Capture the cell that displays the provided text and extract its [X, Y] central coordinate. 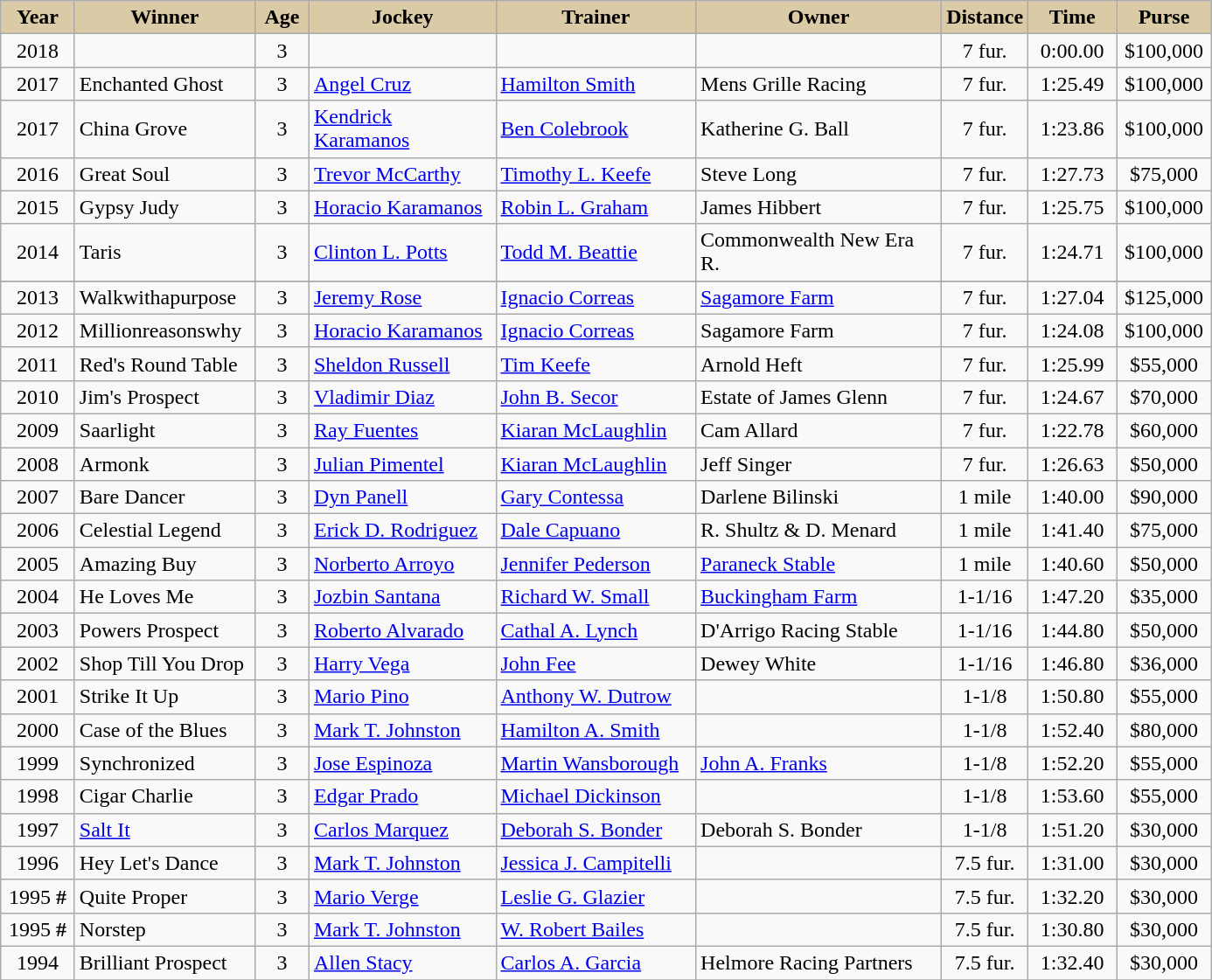
Great Soul [164, 174]
Commonwealth New Era R. [818, 252]
Jockey [402, 17]
1:25.75 [1072, 207]
Sheldon Russell [402, 364]
2000 [38, 730]
Martin Wansborough [596, 763]
1:52.40 [1072, 730]
Case of the Blues [164, 730]
Hamilton Smith [596, 84]
Brilliant Prospect [164, 963]
Norstep [164, 929]
2011 [38, 364]
Jeremy Rose [402, 297]
Jose Espinoza [402, 763]
Dale Capuano [596, 531]
1:23.86 [1072, 129]
2010 [38, 397]
Trainer [596, 17]
Distance [985, 17]
Enchanted Ghost [164, 84]
1:41.40 [1072, 531]
Dyn Panell [402, 497]
China Grove [164, 129]
Purse [1165, 17]
1998 [38, 796]
Anthony W. Dutrow [596, 697]
Millionreasonswhy [164, 330]
$70,000 [1165, 397]
$80,000 [1165, 730]
1:32.40 [1072, 963]
2001 [38, 697]
1:50.80 [1072, 697]
Steve Long [818, 174]
2004 [38, 597]
Richard W. Small [596, 597]
Winner [164, 17]
1:51.20 [1072, 830]
Cigar Charlie [164, 796]
1:44.80 [1072, 630]
Kendrick Karamanos [402, 129]
Leslie G. Glazier [596, 896]
R. Shultz & D. Menard [818, 531]
Katherine G. Ball [818, 129]
Timothy L. Keefe [596, 174]
1:40.60 [1072, 564]
$60,000 [1165, 430]
Michael Dickinson [596, 796]
Jennifer Pederson [596, 564]
2015 [38, 207]
Darlene Bilinski [818, 497]
1:27.04 [1072, 297]
1:53.60 [1072, 796]
Edgar Prado [402, 796]
John Fee [596, 664]
Hey Let's Dance [164, 863]
Shop Till You Drop [164, 664]
Gary Contessa [596, 497]
Armonk [164, 464]
Angel Cruz [402, 84]
2014 [38, 252]
W. Robert Bailes [596, 929]
0:00.00 [1072, 51]
Time [1072, 17]
1:30.80 [1072, 929]
1:24.67 [1072, 397]
Amazing Buy [164, 564]
Jeff Singer [818, 464]
1:32.20 [1072, 896]
Estate of James Glenn [818, 397]
$125,000 [1165, 297]
James Hibbert [818, 207]
Red's Round Table [164, 364]
2006 [38, 531]
$36,000 [1165, 664]
Hamilton A. Smith [596, 730]
2008 [38, 464]
Saarlight [164, 430]
John B. Secor [596, 397]
Norberto Arroyo [402, 564]
Carlos A. Garcia [596, 963]
Roberto Alvarado [402, 630]
Ray Fuentes [402, 430]
1:25.49 [1072, 84]
John A. Franks [818, 763]
Vladimir Diaz [402, 397]
Robin L. Graham [596, 207]
2002 [38, 664]
Erick D. Rodriguez [402, 531]
1:47.20 [1072, 597]
2005 [38, 564]
Helmore Racing Partners [818, 963]
Jozbin Santana [402, 597]
Walkwithapurpose [164, 297]
Gypsy Judy [164, 207]
1:31.00 [1072, 863]
1:24.71 [1072, 252]
1:52.20 [1072, 763]
Carlos Marquez [402, 830]
2018 [38, 51]
He Loves Me [164, 597]
1997 [38, 830]
1994 [38, 963]
Strike It Up [164, 697]
1999 [38, 763]
1:40.00 [1072, 497]
2012 [38, 330]
Quite Proper [164, 896]
2007 [38, 497]
Mario Verge [402, 896]
Salt It [164, 830]
Cathal A. Lynch [596, 630]
2013 [38, 297]
Age [282, 17]
Harry Vega [402, 664]
1:27.73 [1072, 174]
$90,000 [1165, 497]
Paraneck Stable [818, 564]
Dewey White [818, 664]
Tim Keefe [596, 364]
1:46.80 [1072, 664]
Celestial Legend [164, 531]
Trevor McCarthy [402, 174]
2003 [38, 630]
Arnold Heft [818, 364]
2016 [38, 174]
Ben Colebrook [596, 129]
D'Arrigo Racing Stable [818, 630]
Mario Pino [402, 697]
1:22.78 [1072, 430]
Cam Allard [818, 430]
Jim's Prospect [164, 397]
Allen Stacy [402, 963]
1:25.99 [1072, 364]
Buckingham Farm [818, 597]
$35,000 [1165, 597]
Powers Prospect [164, 630]
1:24.08 [1072, 330]
Synchronized [164, 763]
1996 [38, 863]
Bare Dancer [164, 497]
Owner [818, 17]
2009 [38, 430]
Julian Pimentel [402, 464]
Clinton L. Potts [402, 252]
1:26.63 [1072, 464]
Todd M. Beattie [596, 252]
Jessica J. Campitelli [596, 863]
Year [38, 17]
Mens Grille Racing [818, 84]
Taris [164, 252]
